Scan for the cell matching the given text and deliver its [x, y] coordinate at center. 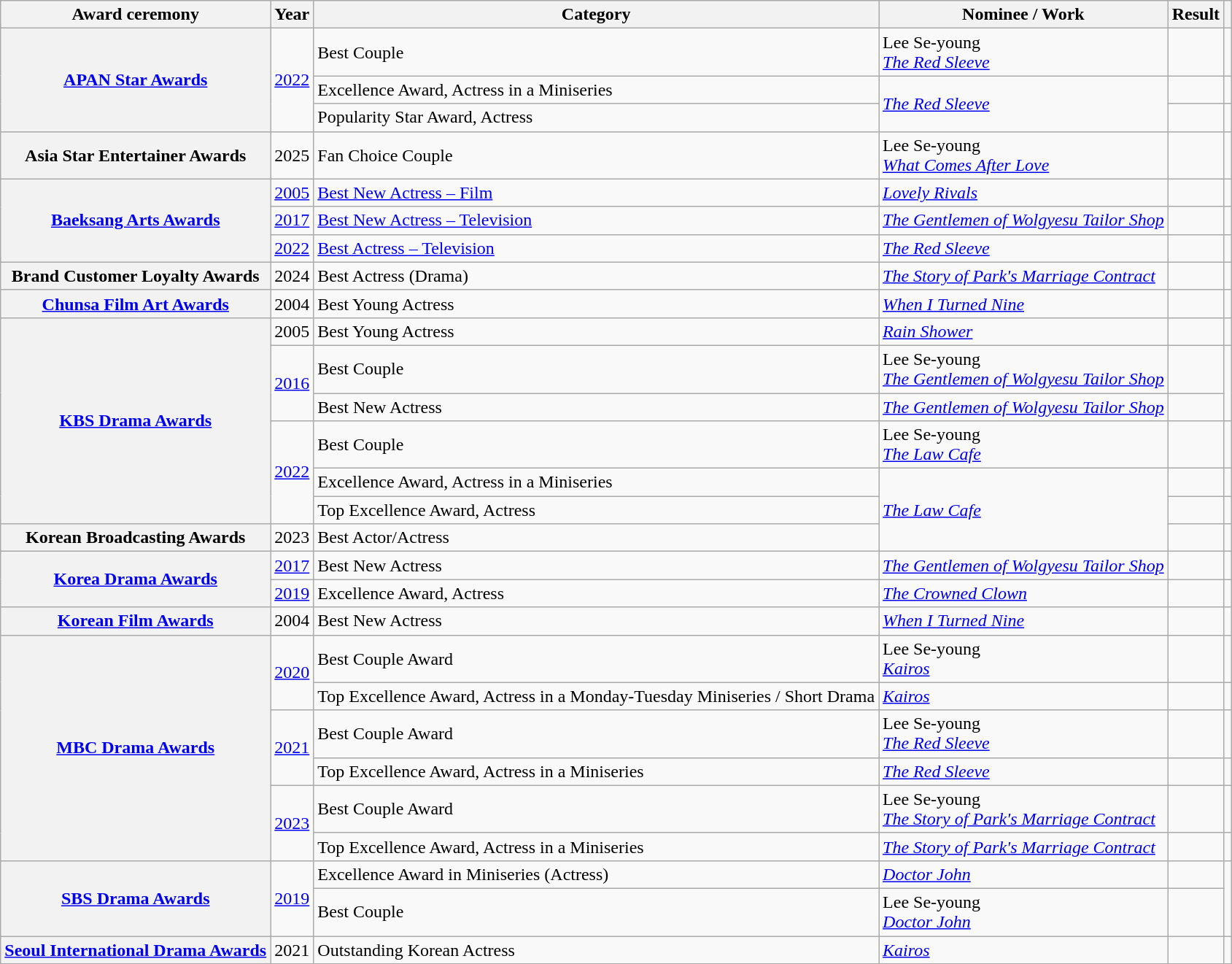
Lee Se-young The Story of Park's Marriage Contract [1024, 809]
KBS Drama Awards [136, 420]
Result [1196, 15]
Excellence Award, Actress [597, 593]
Korean Film Awards [136, 621]
SBS Drama Awards [136, 898]
Brand Customer Loyalty Awards [136, 276]
2016 [292, 382]
Lee Se-young Doctor John [1024, 912]
Nominee / Work [1024, 15]
Baeksang Arts Awards [136, 220]
Category [597, 15]
Lovely Rivals [1024, 193]
Best New Actress – Film [597, 193]
Best New Actress – Television [597, 220]
2020 [292, 673]
The Law Cafe [1024, 510]
Lee Se-young The Law Cafe [1024, 445]
Popularity Star Award, Actress [597, 117]
Top Excellence Award, Actress in a Monday-Tuesday Miniseries / Short Drama [597, 696]
Award ceremony [136, 15]
Doctor John [1024, 874]
Korea Drama Awards [136, 579]
Lee Se-young Kairos [1024, 658]
2025 [292, 155]
Outstanding Korean Actress [597, 949]
Asia Star Entertainer Awards [136, 155]
Top Excellence Award, Actress [597, 510]
The Crowned Clown [1024, 593]
Seoul International Drama Awards [136, 949]
Year [292, 15]
2024 [292, 276]
MBC Drama Awards [136, 747]
Rain Shower [1024, 331]
Best Actor/Actress [597, 538]
Lee Se-young What Comes After Love [1024, 155]
Lee Se-young The Gentlemen of Wolgyesu Tailor Shop [1024, 369]
Chunsa Film Art Awards [136, 304]
Fan Choice Couple [597, 155]
Excellence Award in Miniseries (Actress) [597, 874]
APAN Star Awards [136, 80]
Korean Broadcasting Awards [136, 538]
Best Actress – Television [597, 248]
Best Actress (Drama) [597, 276]
